Output the (X, Y) coordinate of the center of the cell containing the given text.  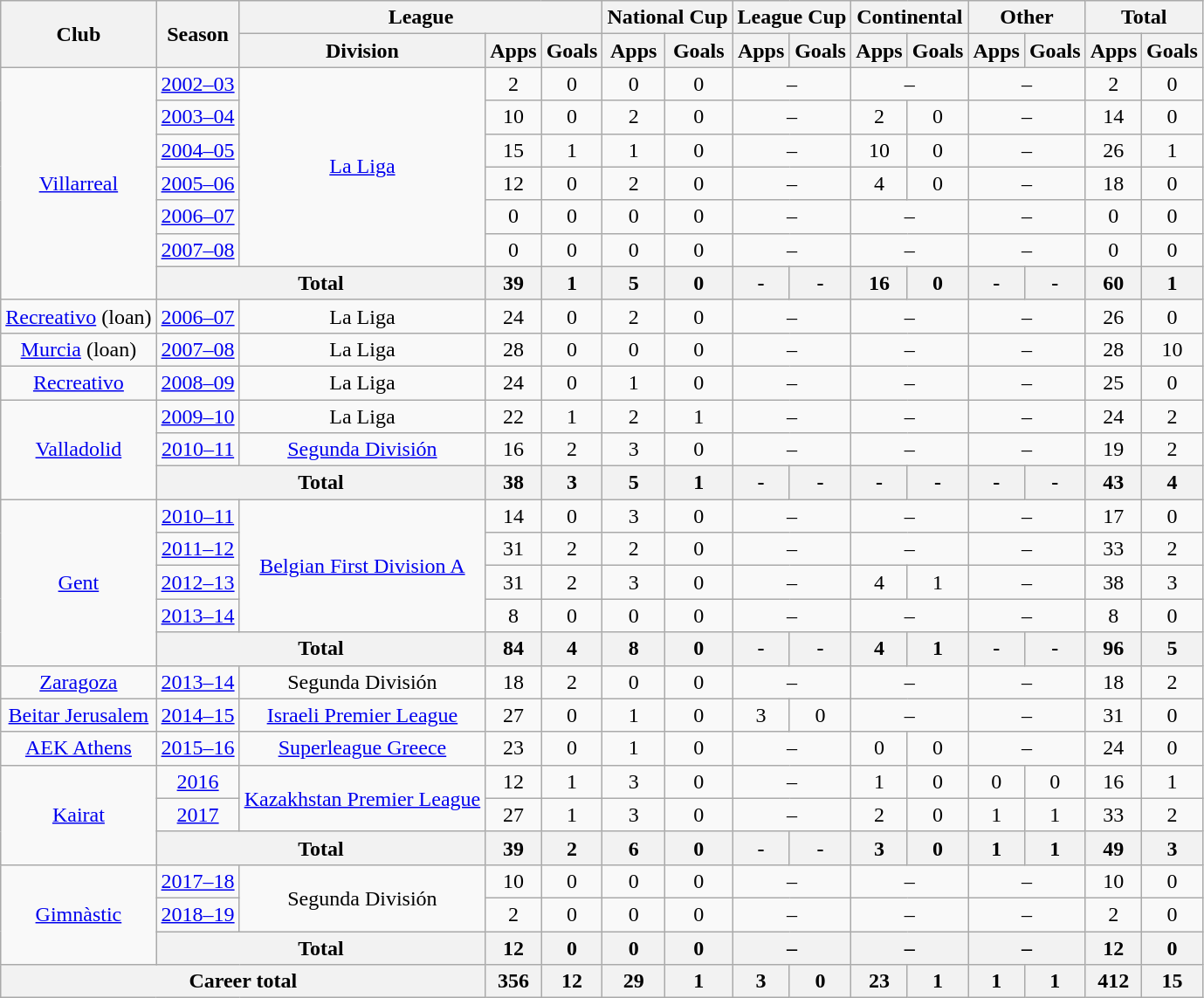
AEK Athens (79, 748)
Recreativo (79, 382)
412 (1113, 981)
6 (634, 848)
Zaragoza (79, 682)
Villarreal (79, 183)
22 (513, 416)
2016 (197, 781)
Division (362, 51)
Kairat (79, 815)
2011–12 (197, 549)
29 (634, 981)
25 (1113, 382)
Recreativo (loan) (79, 316)
356 (513, 981)
2017–18 (197, 881)
League Cup (792, 17)
League (421, 17)
Murcia (loan) (79, 349)
Belgian First Division A (362, 566)
Valladolid (79, 450)
Israeli Premier League (362, 715)
2015–16 (197, 748)
2005–06 (197, 183)
96 (1113, 649)
2002–03 (197, 84)
Superleague Greece (362, 748)
2004–05 (197, 150)
Continental (910, 17)
17 (1113, 516)
2012–13 (197, 582)
60 (1113, 283)
Gimnàstic (79, 914)
19 (1113, 450)
2008–09 (197, 382)
Gent (79, 582)
2017 (197, 815)
Club (79, 34)
2009–10 (197, 416)
Kazakhstan Premier League (362, 798)
Season (197, 34)
2018–19 (197, 914)
49 (1113, 848)
43 (1113, 483)
84 (513, 649)
2003–04 (197, 117)
National Cup (667, 17)
Beitar Jerusalem (79, 715)
Career total (243, 981)
Other (1027, 17)
2014–15 (197, 715)
